Identify which cell holds the provided text, then report its (X, Y) central coordinate. 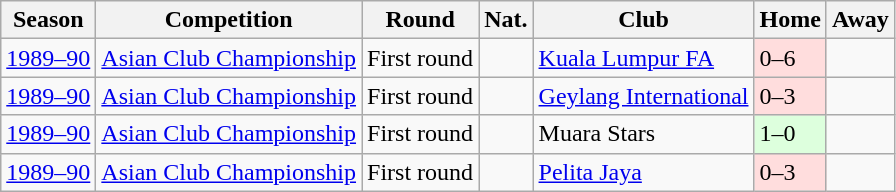
1–0 (790, 134)
Pelita Jaya (644, 172)
Competition (229, 20)
Round (420, 20)
Kuala Lumpur FA (644, 58)
Geylang International (644, 96)
Home (790, 20)
0–6 (790, 58)
Muara Stars (644, 134)
Nat. (506, 20)
Season (48, 20)
Away (860, 20)
Club (644, 20)
